Find where the given text appears and provide that cell's center as [x, y] coordinate. 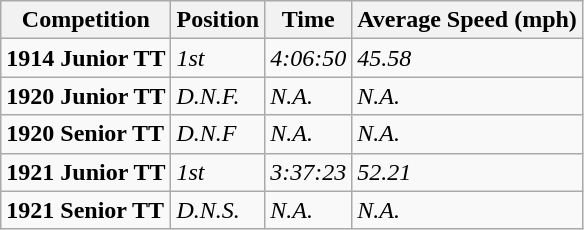
1920 Senior TT [86, 134]
Time [308, 20]
Competition [86, 20]
1920 Junior TT [86, 96]
1914 Junior TT [86, 58]
52.21 [468, 172]
45.58 [468, 58]
D.N.F. [218, 96]
Position [218, 20]
1921 Senior TT [86, 210]
1921 Junior TT [86, 172]
3:37:23 [308, 172]
D.N.F [218, 134]
Average Speed (mph) [468, 20]
D.N.S. [218, 210]
4:06:50 [308, 58]
